Identify which cell holds the provided text, then report its [X, Y] central coordinate. 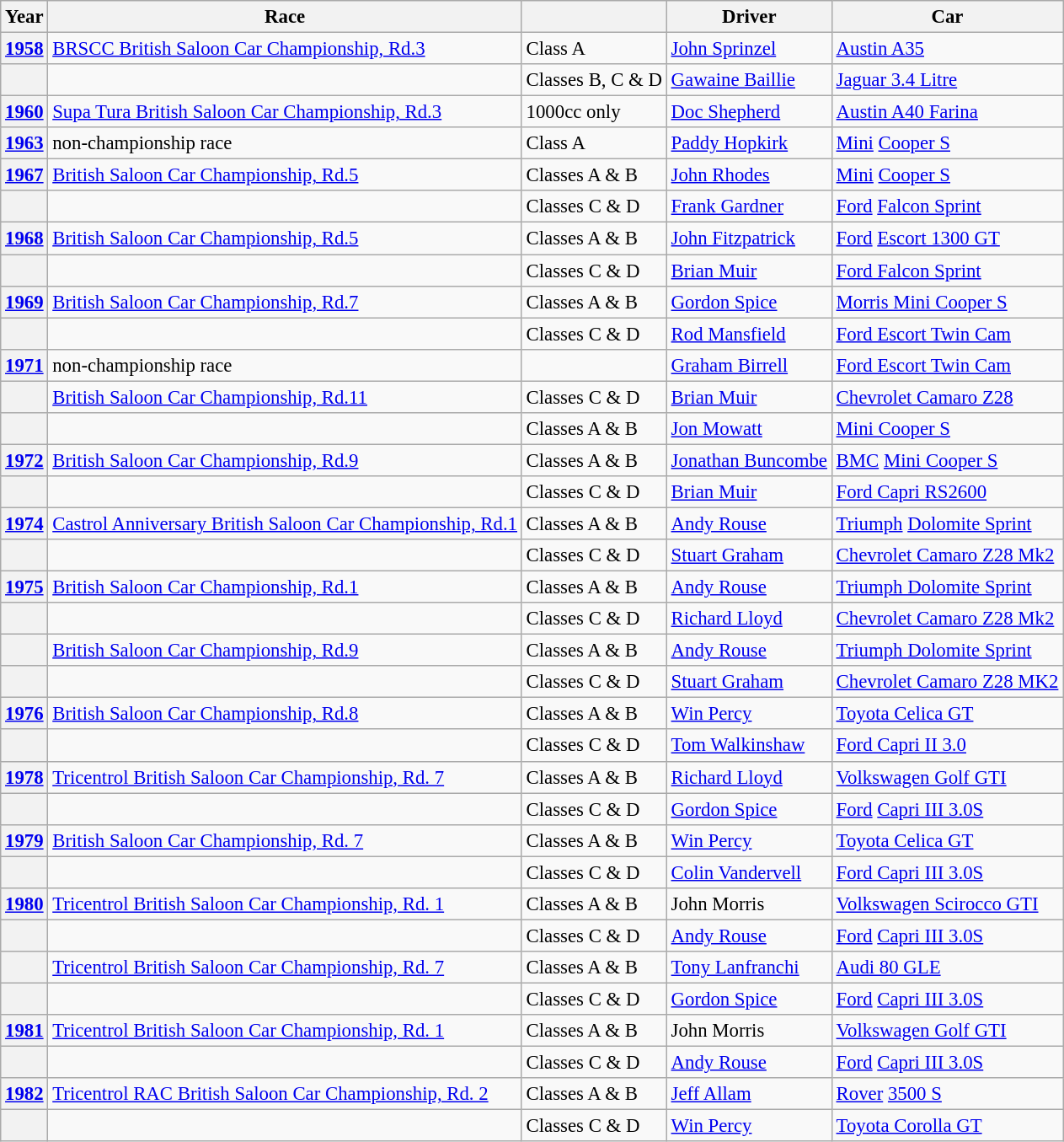
Tricentrol RAC British Saloon Car Championship, Rd. 2 [285, 1094]
Year [24, 17]
1000cc only [594, 112]
Colin Vandervell [749, 872]
British Saloon Car Championship, Rd.1 [285, 587]
1975 [24, 587]
1971 [24, 365]
1972 [24, 460]
Jeff Allam [749, 1094]
Ford Escort 1300 GT [947, 239]
Castrol Anniversary British Saloon Car Championship, Rd.1 [285, 523]
1967 [24, 175]
British Saloon Car Championship, Rd. 7 [285, 840]
Paddy Hopkirk [749, 143]
Car [947, 17]
Gawaine Baillie [749, 80]
1979 [24, 840]
Jonathan Buncombe [749, 460]
1978 [24, 777]
1980 [24, 904]
Driver [749, 17]
Chevrolet Camaro Z28 [947, 397]
British Saloon Car Championship, Rd.7 [285, 302]
BMC Mini Cooper S [947, 460]
1968 [24, 239]
Rover 3500 S [947, 1094]
Morris Mini Cooper S [947, 302]
1974 [24, 523]
John Sprinzel [749, 49]
1963 [24, 143]
Tom Walkinshaw [749, 746]
Ford Capri RS2600 [947, 492]
British Saloon Car Championship, Rd.11 [285, 397]
Jaguar 3.4 Litre [947, 80]
1982 [24, 1094]
Doc Shepherd [749, 112]
Frank Gardner [749, 206]
Race [285, 17]
BRSCC British Saloon Car Championship, Rd.3 [285, 49]
Graham Birrell [749, 365]
Supa Tura British Saloon Car Championship, Rd.3 [285, 112]
Austin A35 [947, 49]
Rod Mansfield [749, 334]
1976 [24, 714]
Audi 80 GLE [947, 968]
1958 [24, 49]
John Rhodes [749, 175]
Volkswagen Scirocco GTI [947, 904]
1981 [24, 1031]
Tony Lanfranchi [749, 968]
Chevrolet Camaro Z28 MK2 [947, 682]
1960 [24, 112]
Classes B, C & D [594, 80]
Austin A40 Farina [947, 112]
Toyota Corolla GT [947, 1126]
1969 [24, 302]
John Fitzpatrick [749, 239]
Ford Capri II 3.0 [947, 746]
British Saloon Car Championship, Rd.8 [285, 714]
Jon Mowatt [749, 429]
